Detect which cell encompasses the target text, then output its (x, y) center coordinate. 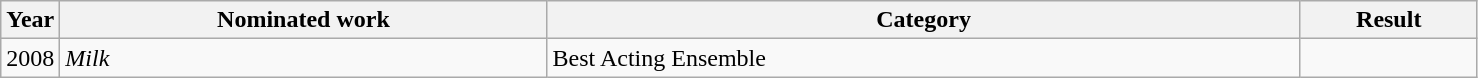
Best Acting Ensemble (924, 58)
Year (30, 20)
Category (924, 20)
2008 (30, 58)
Result (1388, 20)
Nominated work (304, 20)
Milk (304, 58)
